Return the (x, y) coordinate for the center point of the cell that contains the specified text.  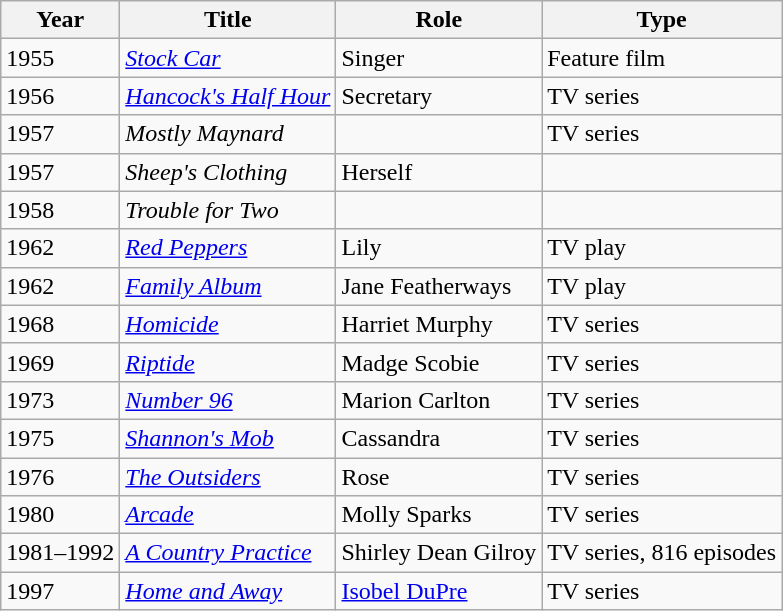
1973 (60, 400)
Shannon's Mob (228, 438)
1997 (60, 591)
Homicide (228, 324)
Rose (439, 477)
Trouble for Two (228, 210)
Shirley Dean Gilroy (439, 553)
Mostly Maynard (228, 134)
Lily (439, 248)
Riptide (228, 362)
A Country Practice (228, 553)
Home and Away (228, 591)
Marion Carlton (439, 400)
Year (60, 20)
Role (439, 20)
1980 (60, 515)
1969 (60, 362)
1976 (60, 477)
Type (662, 20)
Red Peppers (228, 248)
Cassandra (439, 438)
Madge Scobie (439, 362)
1955 (60, 58)
Jane Featherways (439, 286)
Title (228, 20)
Number 96 (228, 400)
Sheep's Clothing (228, 172)
1975 (60, 438)
1968 (60, 324)
Feature film (662, 58)
TV series, 816 episodes (662, 553)
Arcade (228, 515)
Hancock's Half Hour (228, 96)
Singer (439, 58)
1981–1992 (60, 553)
1956 (60, 96)
Molly Sparks (439, 515)
The Outsiders (228, 477)
Stock Car (228, 58)
Isobel DuPre (439, 591)
Harriet Murphy (439, 324)
Secretary (439, 96)
Herself (439, 172)
1958 (60, 210)
Family Album (228, 286)
